Identify which cell holds the provided text, then report its (x, y) central coordinate. 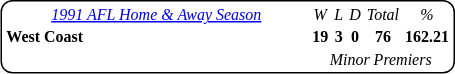
19 (320, 37)
D (356, 14)
Total (382, 14)
L (339, 14)
162.21 (428, 37)
76 (382, 37)
3 (339, 37)
West Coast (156, 37)
W (320, 14)
0 (356, 37)
Minor Premiers (381, 60)
% (428, 14)
1991 AFL Home & Away Season (156, 14)
